Determine the [X, Y] coordinate at the center of the cell enclosing the given text.  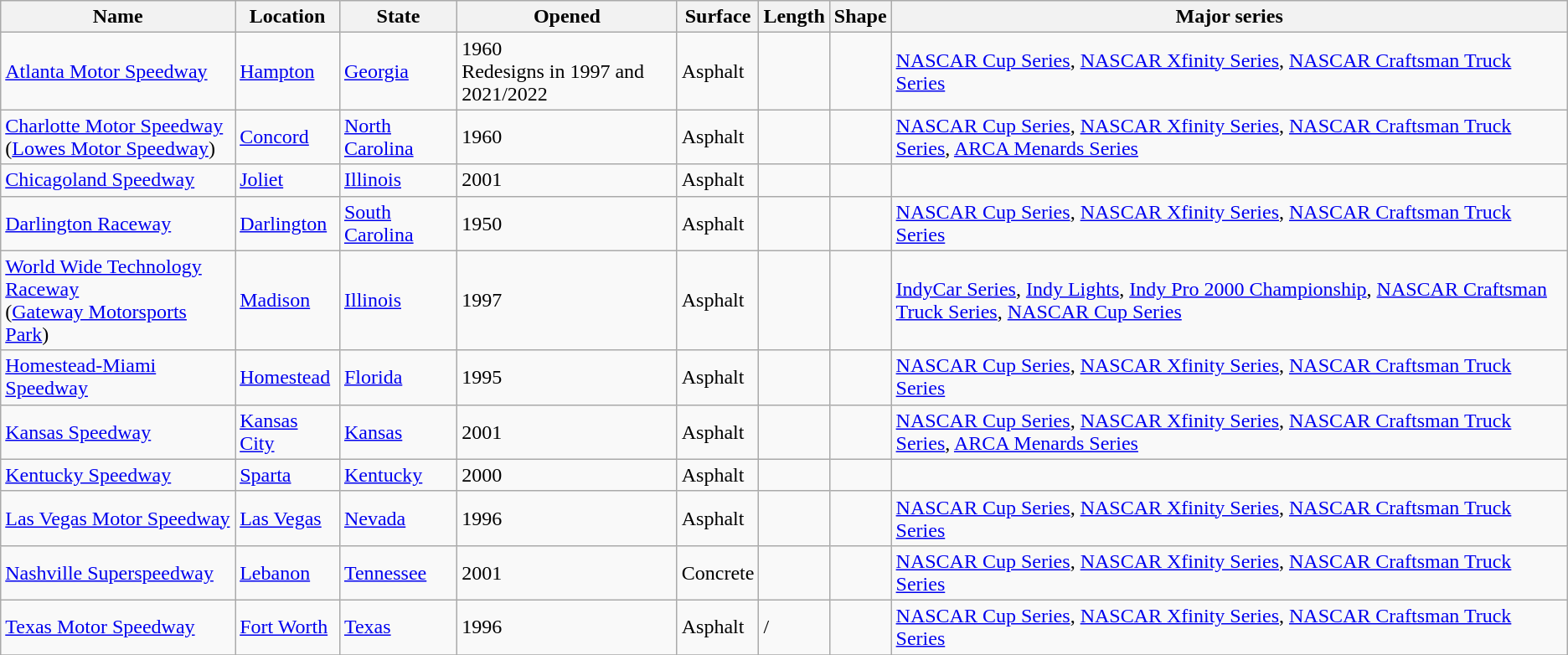
Homestead [288, 377]
Sparta [288, 475]
Name [118, 17]
Concord [288, 137]
Kentucky Speedway [118, 475]
Lebanon [288, 573]
Concrete [718, 573]
Madison [288, 300]
1950 [568, 223]
State [398, 17]
2000 [568, 475]
Georgia [398, 71]
Surface [718, 17]
Shape [860, 17]
Hampton [288, 71]
Length [794, 17]
Kansas City [288, 432]
Chicagoland Speedway [118, 180]
IndyCar Series, Indy Lights, Indy Pro 2000 Championship, NASCAR Craftsman Truck Series, NASCAR Cup Series [1230, 300]
Kansas [398, 432]
Las Vegas [288, 518]
Tennessee [398, 573]
1960 [568, 137]
Homestead-Miami Speedway [118, 377]
Kansas Speedway [118, 432]
Major series [1230, 17]
Joliet [288, 180]
/ [794, 627]
Opened [568, 17]
Kentucky [398, 475]
South Carolina [398, 223]
1960Redesigns in 1997 and 2021/2022 [568, 71]
Florida [398, 377]
Darlington [288, 223]
Charlotte Motor Speedway(Lowes Motor Speedway) [118, 137]
World Wide Technology Raceway(Gateway Motorsports Park) [118, 300]
North Carolina [398, 137]
1997 [568, 300]
Atlanta Motor Speedway [118, 71]
Nevada [398, 518]
Texas [398, 627]
Darlington Raceway [118, 223]
Location [288, 17]
Las Vegas Motor Speedway [118, 518]
Fort Worth [288, 627]
Nashville Superspeedway [118, 573]
Texas Motor Speedway [118, 627]
1995 [568, 377]
